Output the [X, Y] coordinate of the center of the cell containing the given text.  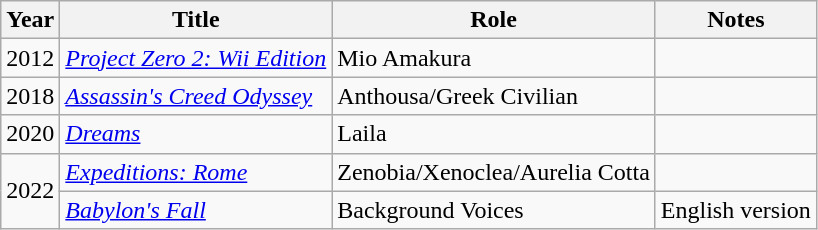
Title [196, 20]
2020 [30, 134]
2022 [30, 191]
Notes [736, 20]
Anthousa/Greek Civilian [494, 96]
Role [494, 20]
2012 [30, 58]
Dreams [196, 134]
Assassin's Creed Odyssey [196, 96]
Zenobia/Xenoclea/Aurelia Cotta [494, 172]
Project Zero 2: Wii Edition [196, 58]
Year [30, 20]
Background Voices [494, 210]
Babylon's Fall [196, 210]
Mio Amakura [494, 58]
Expeditions: Rome [196, 172]
2018 [30, 96]
English version [736, 210]
Laila [494, 134]
